Scan for the cell matching the given text and deliver its [X, Y] coordinate at center. 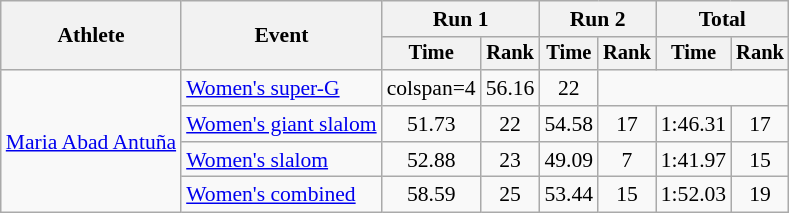
25 [510, 195]
52.88 [432, 160]
23 [510, 160]
Maria Abad Antuña [91, 141]
1:46.31 [694, 124]
colspan=4 [432, 88]
58.59 [432, 195]
Athlete [91, 36]
19 [760, 195]
53.44 [568, 195]
1:52.03 [694, 195]
56.16 [510, 88]
54.58 [568, 124]
1:41.97 [694, 160]
Women's slalom [282, 160]
7 [627, 160]
Women's combined [282, 195]
51.73 [432, 124]
Women's giant slalom [282, 124]
Run 2 [597, 19]
Event [282, 36]
Women's super-G [282, 88]
Total [722, 19]
49.09 [568, 160]
Run 1 [461, 19]
